Provide the [x, y] coordinate of the cell's center where the given text is located.  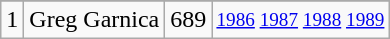
Greg Garnica [94, 20]
1 [12, 20]
1986 1987 1988 1989 [300, 20]
689 [188, 20]
